Determine the (X, Y) coordinate at the center of the cell enclosing the given text.  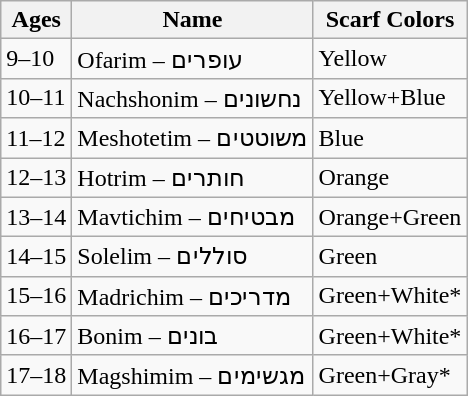
9–10 (36, 59)
17–18 (36, 375)
Yellow+Blue (390, 98)
Yellow (390, 59)
10–11 (36, 98)
Bonim – בונים (192, 336)
Nachshonim – נחשונים (192, 98)
14–15 (36, 257)
Ages (36, 20)
Mavtichim – מבטיחים (192, 217)
16–17 (36, 336)
15–16 (36, 296)
Orange+Green (390, 217)
Solelim – סוללים (192, 257)
Green+Gray* (390, 375)
Green (390, 257)
Madrichim – מדריכים (192, 296)
Orange (390, 178)
Meshotetim – משוטטים (192, 138)
Magshimim – מגשימים (192, 375)
Name (192, 20)
Ofarim – עופרים (192, 59)
Blue (390, 138)
12–13 (36, 178)
11–12 (36, 138)
Scarf Colors (390, 20)
13–14 (36, 217)
Hotrim – חותרים (192, 178)
